Find where the given text appears and provide that cell's center as (X, Y) coordinate. 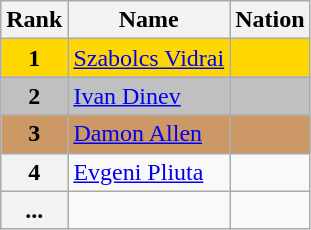
... (34, 210)
Damon Allen (149, 134)
Nation (270, 20)
Name (149, 20)
2 (34, 96)
Evgeni Pliuta (149, 172)
1 (34, 58)
Ivan Dinev (149, 96)
4 (34, 172)
Rank (34, 20)
3 (34, 134)
Szabolcs Vidrai (149, 58)
